Scan for the cell matching the given text and deliver its (X, Y) coordinate at center. 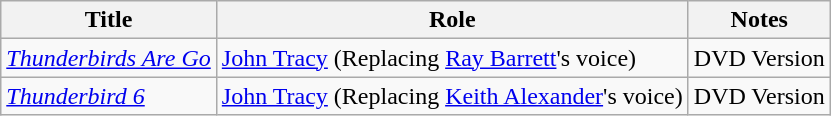
John Tracy (Replacing Ray Barrett's voice) (452, 58)
Thunderbirds Are Go (109, 58)
John Tracy (Replacing Keith Alexander's voice) (452, 96)
Thunderbird 6 (109, 96)
Title (109, 20)
Notes (759, 20)
Role (452, 20)
